Identify which cell holds the provided text, then report its [X, Y] central coordinate. 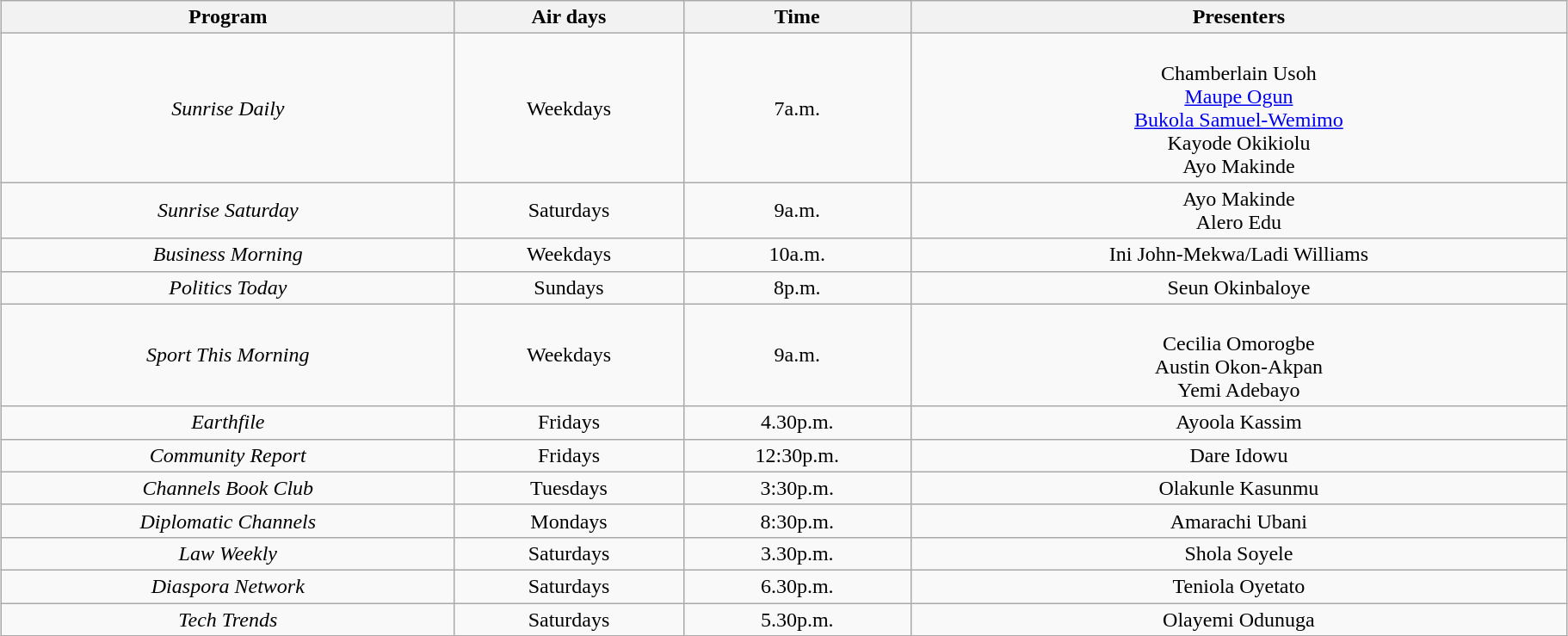
8p.m. [797, 287]
3.30p.m. [797, 553]
Sport This Morning [228, 355]
Law Weekly [228, 553]
3:30p.m. [797, 488]
Ayoola Kassim [1238, 423]
Chamberlain UsohMaupe OgunBukola Samuel-Wemimo Kayode Okikiolu Ayo Makinde [1238, 108]
Presenters [1238, 17]
Diplomatic Channels [228, 521]
6.30p.m. [797, 586]
Shola Soyele [1238, 553]
10a.m. [797, 255]
Sunrise Daily [228, 108]
7a.m. [797, 108]
5.30p.m. [797, 619]
Mondays [569, 521]
4.30p.m. [797, 423]
12:30p.m. [797, 455]
Business Morning [228, 255]
Channels Book Club [228, 488]
Program [228, 17]
Tuesdays [569, 488]
Politics Today [228, 287]
Seun Okinbaloye [1238, 287]
Diaspora Network [228, 586]
Air days [569, 17]
Cecilia OmorogbeAustin Okon-AkpanYemi Adebayo [1238, 355]
8:30p.m. [797, 521]
Teniola Oyetato [1238, 586]
Tech Trends [228, 619]
Sundays [569, 287]
Ayo MakindeAlero Edu [1238, 210]
Olayemi Odunuga [1238, 619]
Sunrise Saturday [228, 210]
Ini John-Mekwa/Ladi Williams [1238, 255]
Earthfile [228, 423]
Community Report [228, 455]
Olakunle Kasunmu [1238, 488]
Dare Idowu [1238, 455]
Time [797, 17]
Amarachi Ubani [1238, 521]
